Locate the cell with the specified text and output its (x, y) center coordinate. 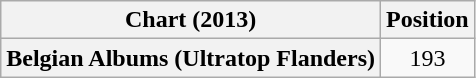
193 (428, 58)
Chart (2013) (191, 20)
Position (428, 20)
Belgian Albums (Ultratop Flanders) (191, 58)
